Return the [X, Y] coordinate for the center point of the cell that contains the specified text.  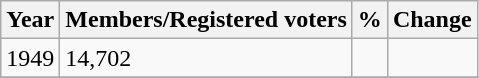
% [370, 20]
Members/Registered voters [206, 20]
Year [30, 20]
1949 [30, 58]
14,702 [206, 58]
Change [432, 20]
